Provide the [x, y] coordinate of the cell's center where the given text is located.  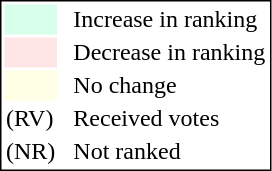
Increase in ranking [170, 19]
Received votes [170, 119]
(NR) [30, 151]
Not ranked [170, 151]
Decrease in ranking [170, 53]
(RV) [30, 119]
No change [170, 85]
